Capture the cell that displays the provided text and extract its [X, Y] central coordinate. 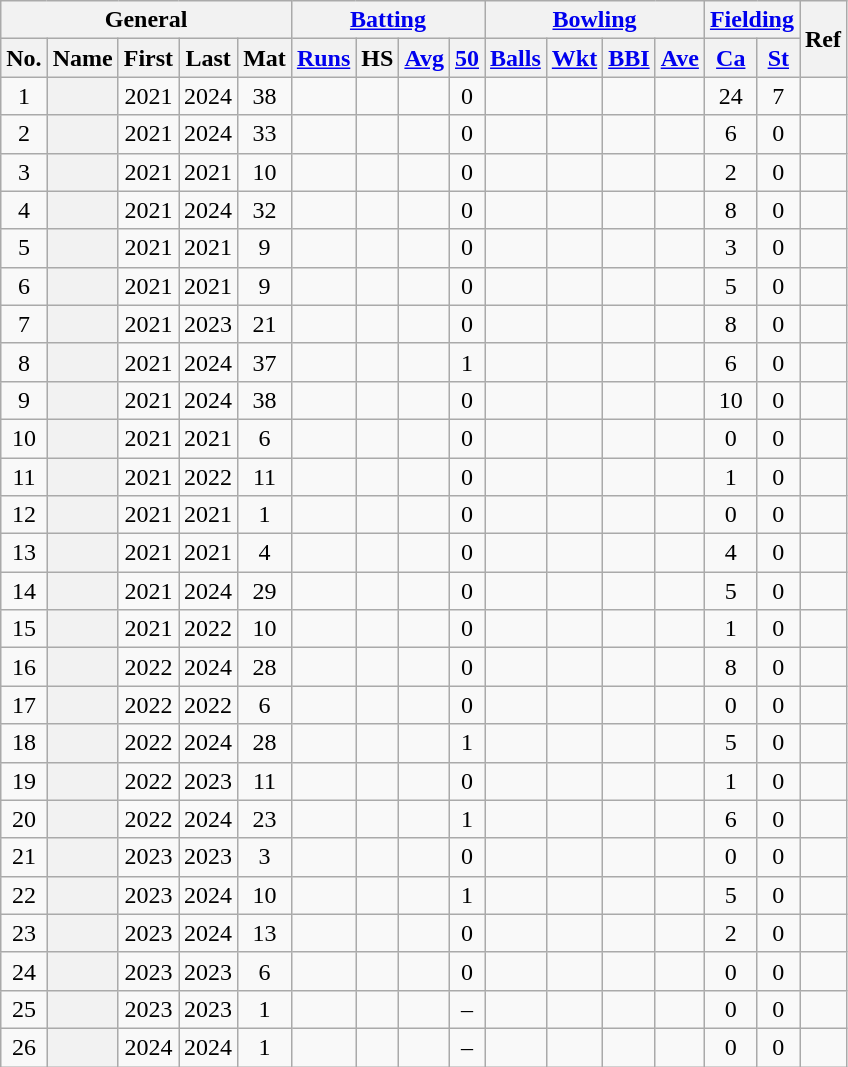
Avg [424, 58]
22 [24, 895]
Fielding [752, 20]
Last [208, 58]
26 [24, 1047]
Ca [730, 58]
18 [24, 743]
Batting [388, 20]
32 [265, 210]
St [778, 58]
29 [265, 591]
Mat [265, 58]
15 [24, 629]
Name [82, 58]
Ave [680, 58]
Runs [323, 58]
First [148, 58]
No. [24, 58]
Wkt [574, 58]
Ref [824, 39]
14 [24, 591]
BBI [629, 58]
General [146, 20]
50 [466, 58]
20 [24, 819]
12 [24, 515]
17 [24, 705]
33 [265, 134]
19 [24, 781]
25 [24, 1009]
Bowling [595, 20]
HS [378, 58]
Balls [516, 58]
37 [265, 362]
16 [24, 667]
